Search for the cell housing the specified text and yield its (X, Y) center coordinate. 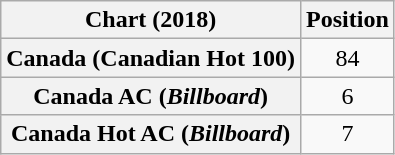
Canada (Canadian Hot 100) (151, 58)
Position (348, 20)
Canada AC (Billboard) (151, 96)
6 (348, 96)
84 (348, 58)
Canada Hot AC (Billboard) (151, 134)
Chart (2018) (151, 20)
7 (348, 134)
